For the text-containing cell, return its midpoint in [x, y] coordinate format. 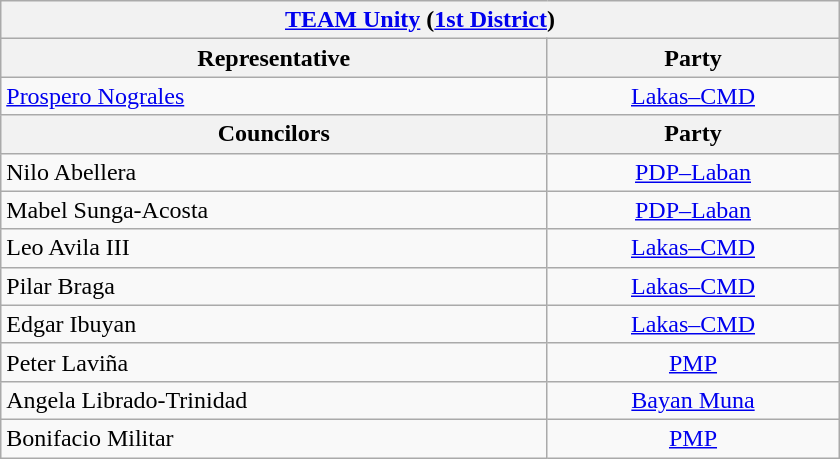
Representative [274, 58]
Councilors [274, 134]
Pilar Braga [274, 286]
Bonifacio Militar [274, 438]
Edgar Ibuyan [274, 324]
Prospero Nograles [274, 96]
Nilo Abellera [274, 172]
Peter Laviña [274, 362]
Leo Avila III [274, 248]
Mabel Sunga-Acosta [274, 210]
Bayan Muna [693, 400]
Angela Librado-Trinidad [274, 400]
TEAM Unity (1st District) [420, 20]
